Provide the [X, Y] coordinate of the cell's center where the given text is located.  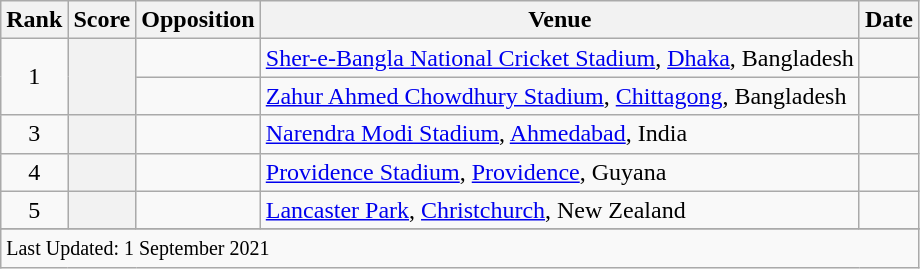
1 [34, 77]
4 [34, 172]
Last Updated: 1 September 2021 [460, 248]
Date [888, 20]
5 [34, 210]
Rank [34, 20]
Score [102, 20]
Lancaster Park, Christchurch, New Zealand [560, 210]
Zahur Ahmed Chowdhury Stadium, Chittagong, Bangladesh [560, 96]
Narendra Modi Stadium, Ahmedabad, India [560, 134]
3 [34, 134]
Providence Stadium, Providence, Guyana [560, 172]
Opposition [198, 20]
Sher-e-Bangla National Cricket Stadium, Dhaka, Bangladesh [560, 58]
Venue [560, 20]
